Detect which cell encompasses the target text, then output its [X, Y] center coordinate. 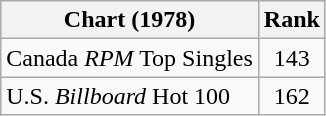
162 [292, 96]
Chart (1978) [130, 20]
Canada RPM Top Singles [130, 58]
143 [292, 58]
Rank [292, 20]
U.S. Billboard Hot 100 [130, 96]
